Scan for the cell matching the given text and deliver its (x, y) coordinate at center. 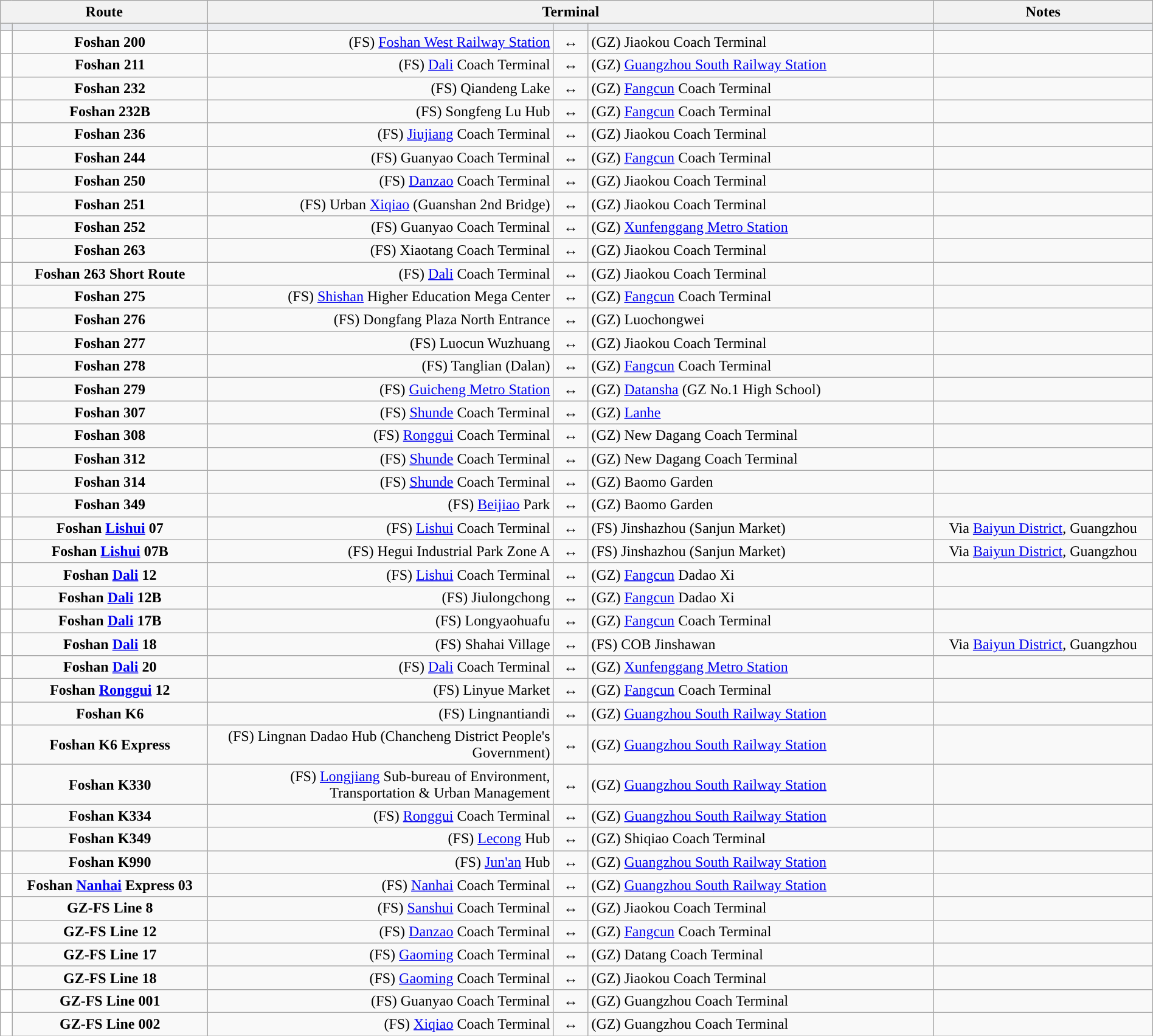
GZ-FS Line 18 (110, 978)
Foshan 312 (110, 459)
GZ-FS Line 12 (110, 931)
(FS) Shishan Higher Education Mega Center (381, 297)
(FS) Tanglian (Dalan) (381, 366)
(FS) Shahai Village (381, 644)
Foshan 278 (110, 366)
(FS) Xiaotang Coach Terminal (381, 250)
(GZ) Shiqiao Coach Terminal (761, 839)
Foshan 252 (110, 227)
Foshan 250 (110, 181)
Foshan Nanhai Express 03 (110, 885)
GZ-FS Line 17 (110, 954)
(FS) Xiqiao Coach Terminal (381, 1024)
Foshan 314 (110, 482)
(FS) Sanshui Coach Terminal (381, 908)
Foshan 277 (110, 343)
(FS) Songfeng Lu Hub (381, 111)
GZ-FS Line 8 (110, 908)
Foshan K330 (110, 785)
GZ-FS Line 002 (110, 1024)
(FS) Hegui Industrial Park Zone A (381, 551)
Foshan 307 (110, 412)
Foshan K990 (110, 862)
Foshan 232B (110, 111)
(FS) Longyaohuafu (381, 621)
Foshan 251 (110, 204)
(FS) Lingnan Dadao Hub (Chancheng District People's Government) (381, 745)
(FS) Beijiao Park (381, 505)
(FS) Luocun Wuzhuang (381, 343)
(FS) Dongfang Plaza North Entrance (381, 320)
(FS) Guicheng Metro Station (381, 389)
Foshan 236 (110, 134)
(FS) Urban Xiqiao (Guanshan 2nd Bridge) (381, 204)
Foshan Lishui 07 (110, 528)
Terminal (571, 12)
(GZ) Lanhe (761, 412)
Foshan 232 (110, 88)
(FS) Foshan West Railway Station (381, 42)
Foshan 279 (110, 389)
GZ-FS Line 001 (110, 1001)
(FS) Jiulongchong (381, 597)
Foshan 263 (110, 250)
Foshan 276 (110, 320)
(FS) COB Jinshawan (761, 644)
Foshan K334 (110, 816)
(FS) Longjiang Sub-bureau of Environment, Transportation & Urban Management (381, 785)
(GZ) Luochongwei (761, 320)
(GZ) Datang Coach Terminal (761, 954)
Foshan 349 (110, 505)
Foshan Dali 17B (110, 621)
Foshan 244 (110, 158)
Foshan Dali 12B (110, 597)
Foshan Dali 18 (110, 644)
Foshan 211 (110, 65)
(FS) Lingnantiandi (381, 714)
Foshan 308 (110, 436)
(FS) Jun'an Hub (381, 862)
Foshan Lishui 07B (110, 551)
(FS) Jiujiang Coach Terminal (381, 134)
Notes (1043, 12)
(FS) Qiandeng Lake (381, 88)
Foshan K6 (110, 714)
Foshan 200 (110, 42)
(FS) Nanhai Coach Terminal (381, 885)
Foshan 275 (110, 297)
(FS) Lecong Hub (381, 839)
Foshan Dali 20 (110, 667)
Foshan 263 Short Route (110, 273)
(GZ) Datansha (GZ No.1 High School) (761, 389)
(FS) Linyue Market (381, 690)
Foshan Dali 12 (110, 574)
Route (105, 12)
Foshan Ronggui 12 (110, 690)
Foshan K6 Express (110, 745)
Foshan K349 (110, 839)
